Output the (X, Y) coordinate of the center of the cell containing the given text.  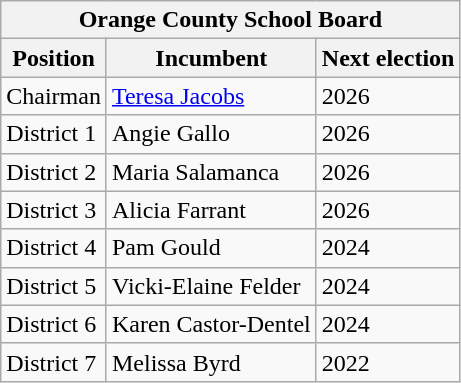
District 7 (54, 362)
District 1 (54, 134)
Position (54, 58)
2022 (388, 362)
Orange County School Board (230, 20)
Next election (388, 58)
District 2 (54, 172)
Melissa Byrd (211, 362)
Vicki-Elaine Felder (211, 286)
District 3 (54, 210)
District 4 (54, 248)
Pam Gould (211, 248)
Angie Gallo (211, 134)
Chairman (54, 96)
Maria Salamanca (211, 172)
Teresa Jacobs (211, 96)
District 6 (54, 324)
Incumbent (211, 58)
District 5 (54, 286)
Karen Castor-Dentel (211, 324)
Alicia Farrant (211, 210)
